Locate the cell with the specified text and output its (X, Y) center coordinate. 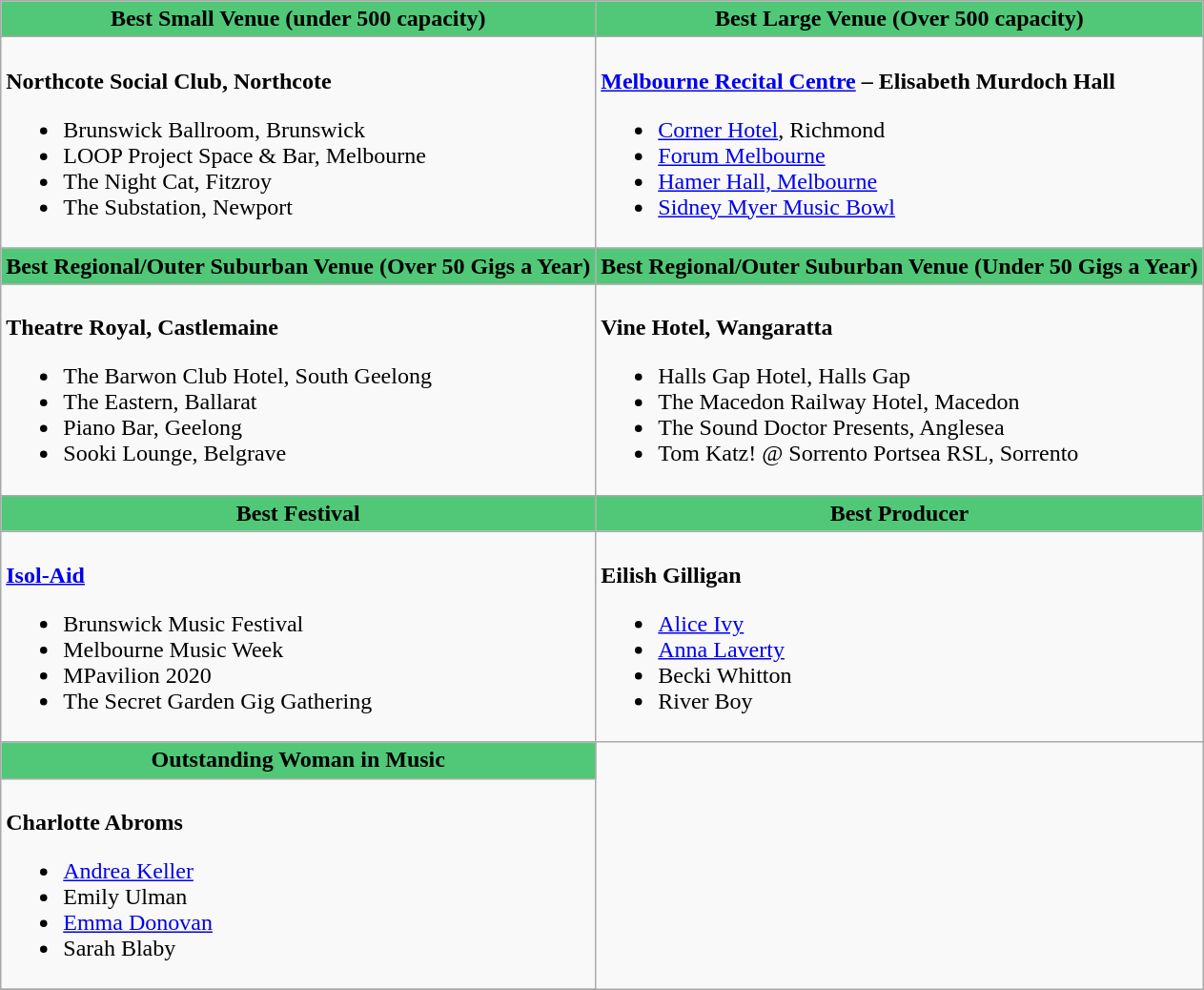
Outstanding Woman in Music (298, 760)
Best Festival (298, 513)
Isol-AidBrunswick Music FestivalMelbourne Music WeekMPavilion 2020The Secret Garden Gig Gathering (298, 637)
Best Regional/Outer Suburban Venue (Under 50 Gigs a Year) (900, 266)
Charlotte AbromsAndrea KellerEmily UlmanEmma DonovanSarah Blaby (298, 883)
Theatre Royal, CastlemaineThe Barwon Club Hotel, South GeelongThe Eastern, BallaratPiano Bar, GeelongSooki Lounge, Belgrave (298, 389)
Melbourne Recital Centre – Elisabeth Murdoch HallCorner Hotel, RichmondForum MelbourneHamer Hall, MelbourneSidney Myer Music Bowl (900, 143)
Best Regional/Outer Suburban Venue (Over 50 Gigs a Year) (298, 266)
Best Producer (900, 513)
Best Small Venue (under 500 capacity) (298, 19)
Best Large Venue (Over 500 capacity) (900, 19)
Northcote Social Club, NorthcoteBrunswick Ballroom, BrunswickLOOP Project Space & Bar, MelbourneThe Night Cat, FitzroyThe Substation, Newport (298, 143)
Eilish GilliganAlice IvyAnna LavertyBecki WhittonRiver Boy (900, 637)
